Locate the cell with the specified text and output its (x, y) center coordinate. 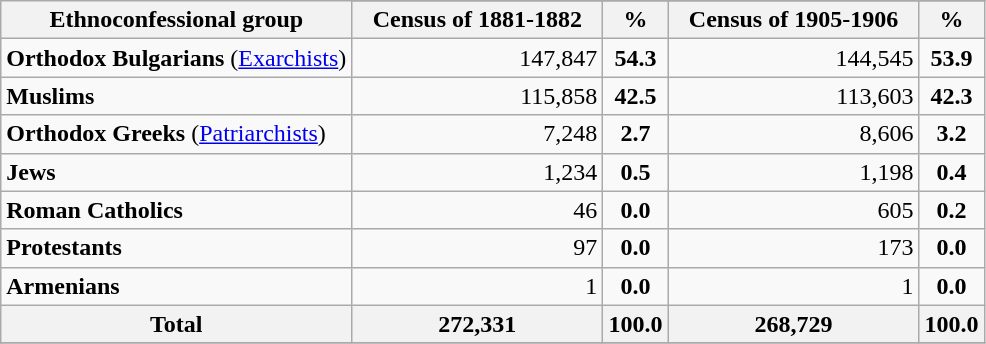
605 (794, 210)
Muslims (176, 96)
97 (478, 248)
Census of 1881-1882 (478, 20)
2.7 (636, 134)
Orthodox Bulgarians (Exarchists) (176, 58)
173 (794, 248)
Roman Catholics (176, 210)
272,331 (478, 324)
53.9 (952, 58)
Total (176, 324)
Census of 1905-1906 (794, 20)
Orthodox Greeks (Patriarchists) (176, 134)
1,198 (794, 172)
147,847 (478, 58)
Ethnoconfessional group (176, 20)
113,603 (794, 96)
0.4 (952, 172)
0.2 (952, 210)
Jews (176, 172)
268,729 (794, 324)
144,545 (794, 58)
1,234 (478, 172)
46 (478, 210)
7,248 (478, 134)
8,606 (794, 134)
Protestants (176, 248)
42.3 (952, 96)
Armenians (176, 286)
3.2 (952, 134)
0.5 (636, 172)
115,858 (478, 96)
42.5 (636, 96)
54.3 (636, 58)
